Output the [x, y] coordinate of the center of the cell containing the given text.  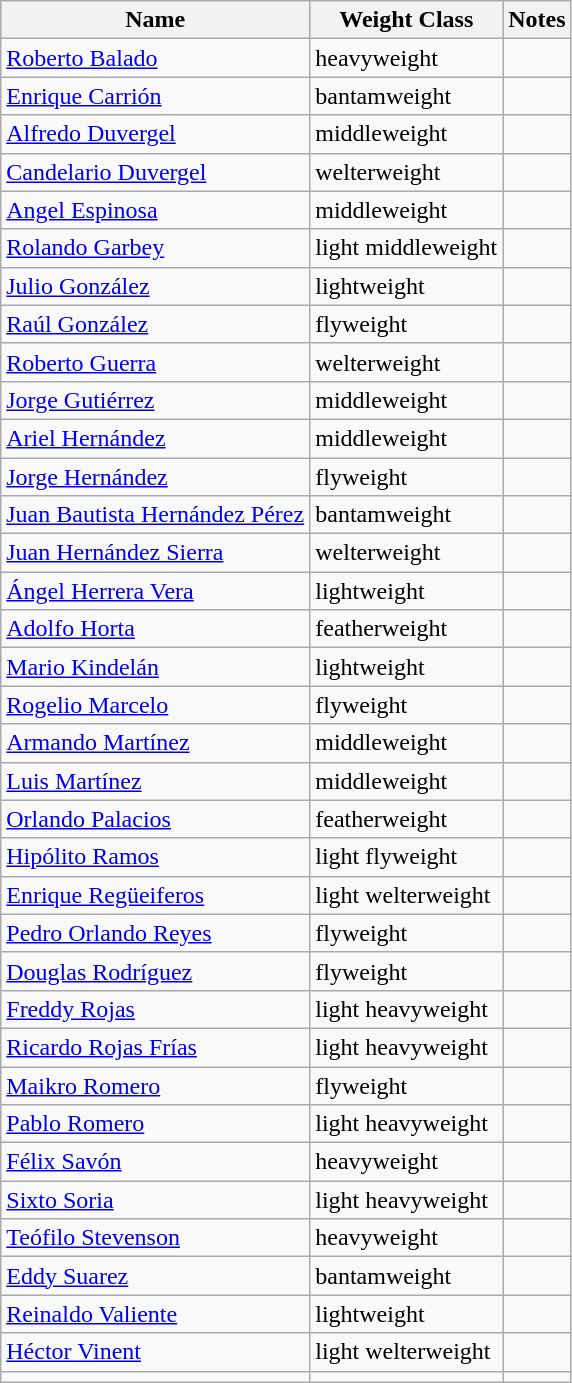
Sixto Soria [156, 1200]
Name [156, 20]
Weight Class [406, 20]
Pedro Orlando Reyes [156, 933]
Juan Hernández Sierra [156, 553]
Héctor Vinent [156, 1352]
Eddy Suarez [156, 1276]
Jorge Gutiérrez [156, 400]
Félix Savón [156, 1162]
Ariel Hernández [156, 438]
Luis Martínez [156, 781]
Freddy Rojas [156, 1009]
Jorge Hernández [156, 477]
Angel Espinosa [156, 210]
Alfredo Duvergel [156, 134]
Enrique Regüeiferos [156, 895]
Mario Kindelán [156, 667]
Orlando Palacios [156, 819]
Raúl González [156, 324]
Pablo Romero [156, 1124]
Enrique Carrión [156, 96]
Roberto Guerra [156, 362]
Maikro Romero [156, 1085]
Teófilo Stevenson [156, 1238]
Armando Martínez [156, 743]
Rogelio Marcelo [156, 705]
Ricardo Rojas Frías [156, 1047]
light flyweight [406, 857]
Candelario Duvergel [156, 172]
Notes [537, 20]
Rolando Garbey [156, 248]
Douglas Rodríguez [156, 971]
Ángel Herrera Vera [156, 591]
Juan Bautista Hernández Pérez [156, 515]
Hipólito Ramos [156, 857]
light middleweight [406, 248]
Julio González [156, 286]
Adolfo Horta [156, 629]
Reinaldo Valiente [156, 1314]
Roberto Balado [156, 58]
